Return the [X, Y] coordinate for the center point of the cell that contains the specified text.  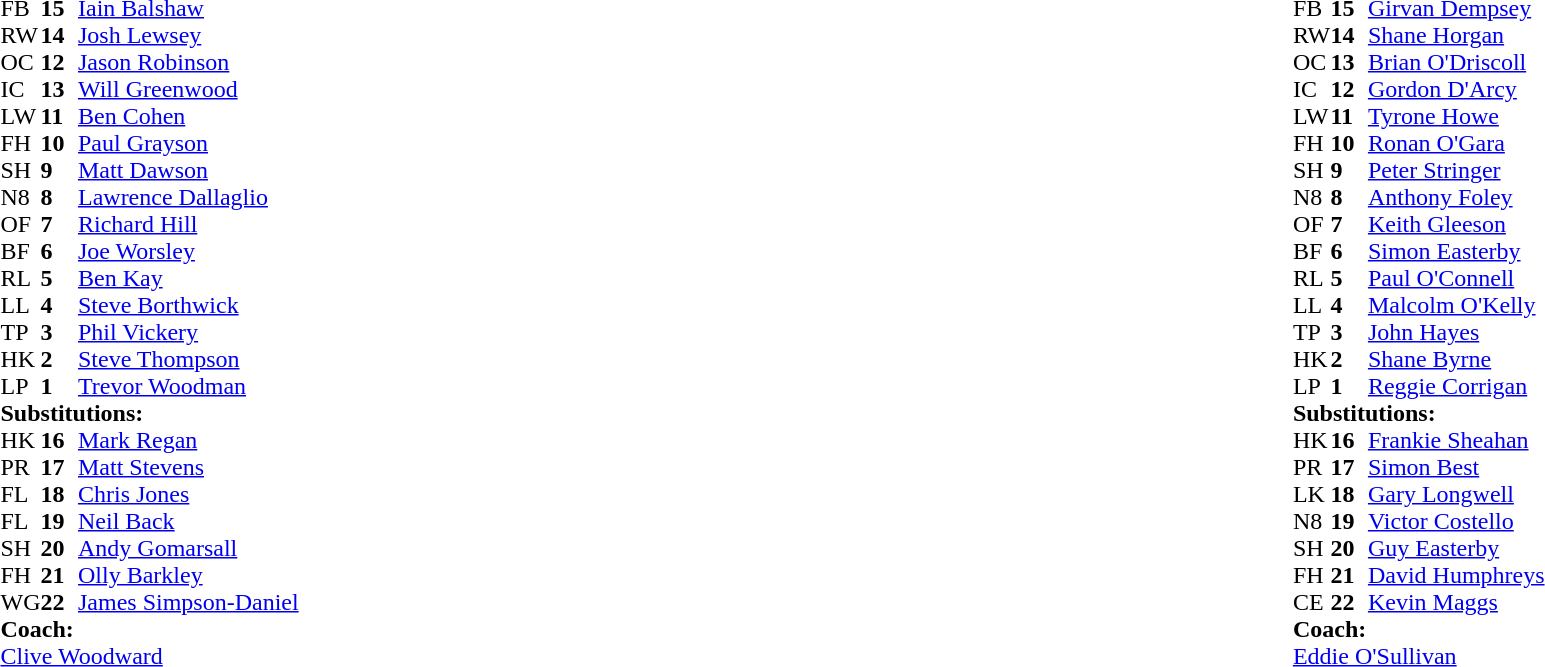
Phil Vickery [188, 332]
Simon Best [1456, 468]
Richard Hill [188, 224]
Jason Robinson [188, 62]
Matt Stevens [188, 468]
WG [20, 602]
David Humphreys [1456, 576]
Gary Longwell [1456, 494]
Paul Grayson [188, 144]
Steve Thompson [188, 360]
Tyrone Howe [1456, 116]
Shane Horgan [1456, 36]
Frankie Sheahan [1456, 440]
James Simpson-Daniel [188, 602]
Shane Byrne [1456, 360]
Ben Cohen [188, 116]
Olly Barkley [188, 576]
Reggie Corrigan [1456, 386]
Simon Easterby [1456, 252]
Anthony Foley [1456, 198]
Will Greenwood [188, 90]
Matt Dawson [188, 170]
Keith Gleeson [1456, 224]
Malcolm O'Kelly [1456, 306]
CE [1312, 602]
Lawrence Dallaglio [188, 198]
Joe Worsley [188, 252]
Brian O'Driscoll [1456, 62]
Neil Back [188, 522]
Andy Gomarsall [188, 548]
Trevor Woodman [188, 386]
Gordon D'Arcy [1456, 90]
Chris Jones [188, 494]
Ronan O'Gara [1456, 144]
Guy Easterby [1456, 548]
Peter Stringer [1456, 170]
Victor Costello [1456, 522]
Josh Lewsey [188, 36]
John Hayes [1456, 332]
Ben Kay [188, 278]
Kevin Maggs [1456, 602]
Steve Borthwick [188, 306]
Mark Regan [188, 440]
Paul O'Connell [1456, 278]
LK [1312, 494]
